Search for the cell housing the specified text and yield its (x, y) center coordinate. 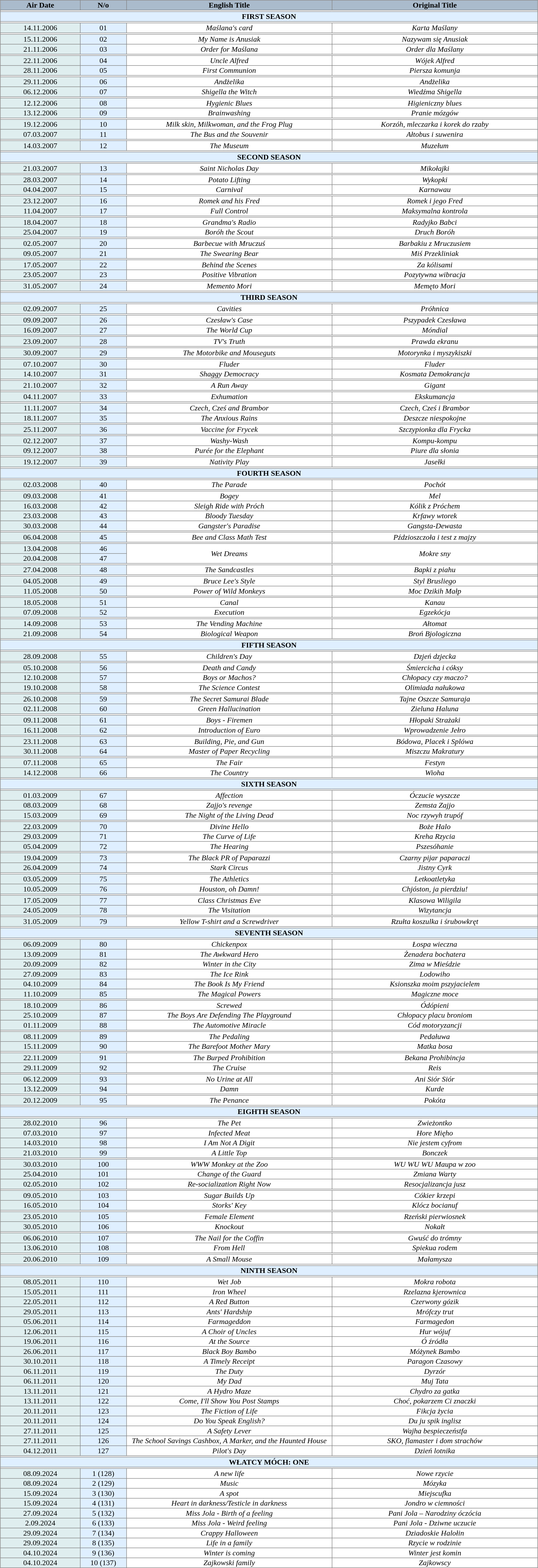
Cavities (229, 309)
96 (103, 1123)
Do You Speak English? (229, 1421)
11.05.2008 (40, 591)
Mrófczy trut (435, 1312)
A spot (229, 1493)
Moc Dzikih Małp (435, 591)
Yellow T-shirt and a Screwdriver (229, 922)
Za kólisami (435, 265)
Nie jestem cyfrom (435, 1143)
06.09.2009 (40, 944)
87 (103, 1015)
25.10.2009 (40, 1015)
Heart in darkness/Testicle in darkness (229, 1503)
80 (103, 944)
34 (103, 408)
The Pedaling (229, 1037)
29.05.2011 (40, 1312)
Knockout (229, 1227)
30.03.2010 (40, 1164)
Grandma's Radio (229, 222)
16.03.2008 (40, 506)
56 (103, 668)
The Science Contest (229, 688)
The Visitation (229, 910)
84 (103, 984)
27.09.2009 (40, 974)
Kompu-kompu (435, 441)
Próhnica (435, 309)
13.06.2010 (40, 1248)
72 (103, 846)
Miś Przekliniak (435, 253)
Mel (435, 496)
07 (103, 92)
The Boys Are Defending The Playground (229, 1015)
02.09.2007 (40, 309)
30.11.2008 (40, 752)
Change of the Guard (229, 1174)
26.04.2009 (40, 868)
Jondro w ciemności (435, 1503)
Come, I'll Show You Post Stamps (229, 1401)
Miss Jola - Weird feeling (229, 1523)
Bee and Class Math Test (229, 537)
09.03.2008 (40, 496)
18.10.2009 (40, 1005)
83 (103, 974)
08.11.2009 (40, 1037)
113 (103, 1312)
9 (136) (103, 1553)
11.10.2009 (40, 994)
23.03.2008 (40, 516)
2 (129) (103, 1484)
28 (103, 341)
Nazywam się Anusiak (435, 39)
12 (103, 146)
A Timely Receipt (229, 1362)
6 (133) (103, 1523)
121 (103, 1391)
22.05.2011 (40, 1302)
Prawda ekranu (435, 341)
Jistny Cyrk (435, 868)
THIRD SEASON (269, 298)
Boróh the Scout (229, 232)
20.06.2010 (40, 1259)
06.12.2006 (40, 92)
Boys - Firemen (229, 720)
Ó źródła (435, 1342)
63 (103, 741)
102 (103, 1184)
13.04.2008 (40, 549)
Air Date (40, 5)
14.12.2008 (40, 773)
01.11.2009 (40, 1025)
5 (132) (103, 1513)
Pszypadek Czesława (435, 320)
02.05.2007 (40, 244)
Miszczu Makratury (435, 752)
The Cruise (229, 1068)
09.11.2008 (40, 720)
19.06.2011 (40, 1342)
Uncle Alfred (229, 61)
11.04.2007 (40, 211)
08.03.2009 (40, 805)
29.11.2006 (40, 82)
Zajjo's revenge (229, 805)
A new life (229, 1473)
04.11.2007 (40, 397)
32 (103, 386)
The Pet (229, 1123)
Miss Jola - Birth of a feeling (229, 1513)
37 (103, 441)
Screwed (229, 1005)
8 (135) (103, 1543)
Brainwashing (229, 113)
Divine Hello (229, 827)
Bogey (229, 496)
119 (103, 1371)
104 (103, 1205)
Farmageddon (229, 1322)
Cód motoryzancji (435, 1025)
14.09.2008 (40, 624)
48 (103, 570)
86 (103, 1005)
08.05.2011 (40, 1282)
Chłopacy placu broniom (435, 1015)
09.12.2007 (40, 451)
01.03.2009 (40, 795)
Building, Pie, and Gun (229, 741)
Czarny pijar paparaczi (435, 858)
Dzjeń dzjecka (435, 656)
109 (103, 1259)
Barbakiu z Mruczusiem (435, 244)
110 (103, 1282)
61 (103, 720)
31.05.2009 (40, 922)
02.03.2008 (40, 485)
Potato Lifting (229, 180)
Mokre sny (435, 554)
07.03.2007 (40, 134)
Death and Candy (229, 668)
Houston, oh Damn! (229, 889)
92 (103, 1068)
Gwuść do trómny (435, 1238)
Execution (229, 613)
The Nail for the Coffin (229, 1238)
Śmiercicha i cóksy (435, 668)
29.03.2009 (40, 837)
116 (103, 1342)
Zmiana Warty (435, 1174)
04.04.2007 (40, 190)
Gangsta-Dewasta (435, 526)
Korzóh, mleczarka i korek do rzaby (435, 125)
Reis (435, 1068)
A Small Mouse (229, 1259)
Wizytancja (435, 910)
Black Boy Bambo (229, 1351)
Romek and his Fred (229, 201)
10 (103, 125)
Shaggy Democracy (229, 374)
57 (103, 678)
02.12.2007 (40, 441)
25.04.2007 (40, 232)
Zwieżontko (435, 1123)
23.12.2007 (40, 201)
A Little Top (229, 1153)
04.10.2009 (40, 984)
The Ice Rink (229, 974)
Life in a family (229, 1543)
59 (103, 699)
Nativity Play (229, 462)
Miejscufka (435, 1493)
126 (103, 1441)
The Automotive Miracle (229, 1025)
Krfawy wtorek (435, 516)
06.06.2010 (40, 1238)
39 (103, 462)
Farmagedon (435, 1322)
29.11.2009 (40, 1068)
SKO, flamaster i dom strachów (435, 1441)
The Book Is My Friend (229, 984)
08 (103, 103)
Chydro za gatka (435, 1391)
13.12.2006 (40, 113)
Infected Meat (229, 1133)
23.09.2007 (40, 341)
23.11.2008 (40, 741)
78 (103, 910)
Gigant (435, 386)
Jasełki (435, 462)
Letkoatletyka (435, 879)
The Museum (229, 146)
77 (103, 900)
Zajkowski family (229, 1563)
Muzełum (435, 146)
My Name is Anusiak (229, 39)
73 (103, 858)
Chłopacy czy maczo? (435, 678)
103 (103, 1195)
23 (103, 275)
Móndial (435, 330)
15 (103, 190)
Druch Boróh (435, 232)
36 (103, 429)
25.04.2010 (40, 1174)
19 (103, 232)
From Hell (229, 1248)
Broń Bjologiczna (435, 634)
21.11.2006 (40, 49)
16.11.2008 (40, 730)
The Bus and the Souvenir (229, 134)
Bekana Prohibincja (435, 1058)
Wioha (435, 773)
30 (103, 364)
21.03.2010 (40, 1153)
88 (103, 1025)
13.09.2009 (40, 954)
02.11.2008 (40, 709)
46 (103, 549)
120 (103, 1381)
Wiedźma Shigella (435, 92)
74 (103, 868)
The Parade (229, 485)
Pździoszczoła i test z majzy (435, 537)
31.05.2007 (40, 286)
Milk skin, Milkwoman, and the Frog Plug (229, 125)
Re-socialization Right Now (229, 1184)
Purée for the Elephant (229, 451)
06.04.2008 (40, 537)
Vaccine for Frycek (229, 429)
97 (103, 1133)
30.09.2007 (40, 353)
25.11.2007 (40, 429)
Ksionszka moim pszyjacielem (435, 984)
27.09.2024 (40, 1513)
05.04.2009 (40, 846)
122 (103, 1401)
27.04.2008 (40, 570)
Czech, Cześ and Brambor (229, 408)
17.05.2009 (40, 900)
16 (103, 201)
Winter in the City (229, 964)
The Penance (229, 1101)
54 (103, 634)
A Choir of Uncles (229, 1332)
24.05.2009 (40, 910)
28.02.2010 (40, 1123)
52 (103, 613)
A Run Away (229, 386)
Matka bosa (435, 1047)
FIRST SEASON (269, 17)
WWW Monkey at the Zoo (229, 1164)
Original Title (435, 5)
Mikołajki (435, 168)
Zima w Mieśdzie (435, 964)
66 (103, 773)
The Motorbike and Mouseguts (229, 353)
22.03.2009 (40, 827)
13 (103, 168)
10 (137) (103, 1563)
Mózyka (435, 1484)
Wajha bespieczeństfa (435, 1431)
15.11.2006 (40, 39)
09.09.2007 (40, 320)
23.05.2007 (40, 275)
Ałtobus i suwenira (435, 134)
Żenadera bochatera (435, 954)
14.10.2007 (40, 374)
Piure dla słonia (435, 451)
Ódópieni (435, 1005)
Sleigh Ride with Próch (229, 506)
Sugar Builds Up (229, 1195)
EIGHTH SEASON (269, 1112)
Wprowadzenie Jełro (435, 730)
Ekskumancja (435, 397)
30.10.2011 (40, 1362)
Pozytywna wibracja (435, 275)
01 (103, 28)
I Am Not A Digit (229, 1143)
69 (103, 815)
21.09.2008 (40, 634)
90 (103, 1047)
07.03.2010 (40, 1133)
Damn (229, 1089)
65 (103, 763)
Zieluna Haluna (435, 709)
Gangster's Paradise (229, 526)
The Curve of Life (229, 837)
Storks' Key (229, 1205)
N/o (103, 5)
Rzeński pierwiosnek (435, 1217)
91 (103, 1058)
Resocjalizancja jusz (435, 1184)
Children's Day (229, 656)
09.05.2010 (40, 1195)
Zajkowscy (435, 1563)
Zemsta Zajjo (435, 805)
The Awkward Hero (229, 954)
Rzelazna kjerownica (435, 1292)
Rzycie w rodzinie (435, 1543)
3 (130) (103, 1493)
Czech, Cześ i Brambor (435, 408)
The Vending Machine (229, 624)
76 (103, 889)
4 (131) (103, 1503)
68 (103, 805)
35 (103, 418)
Szczypionka dla Frycka (435, 429)
Festyn (435, 763)
Cókier krzepi (435, 1195)
SEVENTH SEASON (269, 933)
10.05.2009 (40, 889)
FOURTH SEASON (269, 473)
98 (103, 1143)
Romek i jego Fred (435, 201)
Styl Brusliego (435, 581)
1 (128) (103, 1473)
47 (103, 559)
124 (103, 1421)
Ants' Hardship (229, 1312)
Barbecue with Mruczuś (229, 244)
Wet Dreams (229, 554)
89 (103, 1037)
Hur wójuf (435, 1332)
Affection (229, 795)
Łospa wieczna (435, 944)
The World Cup (229, 330)
The Swearing Bear (229, 253)
The Fair (229, 763)
20.12.2009 (40, 1101)
Chickenpox (229, 944)
04 (103, 61)
Dzień lotnika (435, 1451)
Canal (229, 602)
Memento Mori (229, 286)
English Title (229, 5)
38 (103, 451)
7 (134) (103, 1533)
15.11.2009 (40, 1047)
20.09.2009 (40, 964)
60 (103, 709)
Hygienic Blues (229, 103)
04.12.2011 (40, 1451)
At the Source (229, 1342)
100 (103, 1164)
Biological Weapon (229, 634)
31 (103, 374)
Pilot's Day (229, 1451)
Shigella the Witch (229, 92)
43 (103, 516)
The Duty (229, 1371)
19.04.2009 (40, 858)
16.05.2010 (40, 1205)
28.11.2006 (40, 71)
Kurde (435, 1089)
23.05.2010 (40, 1217)
Pedałuwa (435, 1037)
111 (103, 1292)
A Red Button (229, 1302)
14.03.2007 (40, 146)
Czesław's Case (229, 320)
14.03.2010 (40, 1143)
21 (103, 253)
127 (103, 1451)
Order dla Maślany (435, 49)
My Dad (229, 1381)
41 (103, 496)
18.11.2007 (40, 418)
03.05.2009 (40, 879)
62 (103, 730)
Exhumation (229, 397)
Noc rzywyh trupóf (435, 815)
Master of Paper Recycling (229, 752)
26.06.2011 (40, 1351)
Introduction of Euro (229, 730)
11.11.2007 (40, 408)
WU WU WU Maupa w zoo (435, 1164)
51 (103, 602)
Mokra robota (435, 1282)
79 (103, 922)
First Communion (229, 71)
Spiekua rodem (435, 1248)
06.12.2009 (40, 1079)
Lodowiho (435, 974)
28.03.2007 (40, 180)
Nowe rzycie (435, 1473)
Dyrzór (435, 1371)
Karta Maślany (435, 28)
FIFTH SEASON (269, 645)
18.04.2007 (40, 222)
05.06.2011 (40, 1322)
71 (103, 837)
19.12.2007 (40, 462)
Klócz bocianuf (435, 1205)
Óczucie wyszcze (435, 795)
15.05.2011 (40, 1292)
81 (103, 954)
58 (103, 688)
05 (103, 71)
The Anxious Rains (229, 418)
93 (103, 1079)
Winter is coming (229, 1553)
The Magical Powers (229, 994)
Muj Tata (435, 1381)
Class Christmas Eve (229, 900)
SECOND SEASON (269, 157)
67 (103, 795)
Washy-Wash (229, 441)
Du ju spik inglisz (435, 1421)
13.12.2009 (40, 1089)
Green Hallucination (229, 709)
125 (103, 1431)
The Fiction of Life (229, 1411)
Bódowa, Placek i Splówa (435, 741)
21.10.2007 (40, 386)
Bapki z piahu (435, 570)
26.10.2008 (40, 699)
SIXTH SEASON (269, 784)
Choć, pokarzem Ci znaczki (435, 1401)
Małamysza (435, 1259)
Deszcze niespokojne (435, 418)
Maksymalna kontrola (435, 211)
Kreha Rzycia (435, 837)
49 (103, 581)
07.11.2008 (40, 763)
27 (103, 330)
Boże Halo (435, 827)
44 (103, 526)
26 (103, 320)
15.03.2009 (40, 815)
Female Element (229, 1217)
Klasowa Wiligila (435, 900)
33 (103, 397)
16.09.2007 (40, 330)
03 (103, 49)
30.03.2008 (40, 526)
Saint Nicholas Day (229, 168)
05.10.2008 (40, 668)
Carnival (229, 190)
Stark Circus (229, 868)
Pokóta (435, 1101)
64 (103, 752)
50 (103, 591)
Bonczek (435, 1153)
40 (103, 485)
14 (103, 180)
The Secret Samurai Blade (229, 699)
101 (103, 1174)
The School Savings Cashbox, A Marker, and the Haunted House (229, 1441)
The Country (229, 773)
04.05.2008 (40, 581)
Order for Maślana (229, 49)
07.09.2008 (40, 613)
Pochót (435, 485)
108 (103, 1248)
85 (103, 994)
TV's Truth (229, 341)
22.11.2009 (40, 1058)
14.11.2006 (40, 28)
55 (103, 656)
Olimiada nałukowa (435, 688)
The Hearing (229, 846)
99 (103, 1153)
21.03.2007 (40, 168)
The Burped Prohibition (229, 1058)
95 (103, 1101)
Hłopaki Strażaki (435, 720)
Pranie mózgów (435, 113)
Ani Siór Siór (435, 1079)
Positive Vibration (229, 275)
20 (103, 244)
Tajne Oszcze Samuraja (435, 699)
28.09.2008 (40, 656)
Wykopki (435, 180)
Pszesóhanie (435, 846)
Music (229, 1484)
Full Control (229, 211)
30.05.2010 (40, 1227)
Memęto Mori (435, 286)
Wet Job (229, 1282)
Higieniczny blues (435, 103)
Bloody Tuesday (229, 516)
2.09.2024 (40, 1523)
45 (103, 537)
Boys or Machos? (229, 678)
12.06.2011 (40, 1332)
Pani Jola – Narodziny óczócia (435, 1513)
82 (103, 964)
09.05.2007 (40, 253)
02.05.2010 (40, 1184)
The Barefoot Mother Mary (229, 1047)
Egzekócja (435, 613)
22 (103, 265)
A Hydro Maze (229, 1391)
Power of Wild Monkeys (229, 591)
Karnawau (435, 190)
106 (103, 1227)
Kólik z Próchem (435, 506)
Behind the Scenes (229, 265)
Wójek Alfred (435, 61)
70 (103, 827)
19.10.2008 (40, 688)
19.12.2006 (40, 125)
118 (103, 1362)
Pani Jola - Dziwne uczucie (435, 1523)
The Black PR of Paparazzi (229, 858)
02 (103, 39)
The Sandcastles (229, 570)
Paragon Czasowy (435, 1362)
115 (103, 1332)
06 (103, 82)
42 (103, 506)
24 (103, 286)
107 (103, 1238)
Ałtomat (435, 624)
53 (103, 624)
A Safety Lever (229, 1431)
Crappy Halloween (229, 1533)
Kosmata Demokrancja (435, 374)
The Night of the Living Dead (229, 815)
Rzułta koszulka i śrubowkręt (435, 922)
Magiczne moce (435, 994)
Bruce Lee's Style (229, 581)
NINTH SEASON (269, 1271)
Piersza komunja (435, 71)
Czerwony gózik (435, 1302)
18 (103, 222)
Kanau (435, 602)
Maślana's card (229, 28)
Fikcja życia (435, 1411)
WŁATCY MÓCH: ONE (269, 1462)
Iron Wheel (229, 1292)
Motorynka i myszykiszki (435, 353)
75 (103, 879)
11 (103, 134)
07.10.2007 (40, 364)
12.10.2008 (40, 678)
Radyjko Babci (435, 222)
No Urine at All (229, 1079)
25 (103, 309)
Móżynek Bambo (435, 1351)
22.11.2006 (40, 61)
Chjóston, ja pierdziu! (435, 889)
105 (103, 1217)
Hore Mięho (435, 1133)
17 (103, 211)
Nokałt (435, 1227)
114 (103, 1322)
18.05.2008 (40, 602)
09 (103, 113)
29 (103, 353)
112 (103, 1302)
Dziadoskie Halołin (435, 1533)
Winter jest komin (435, 1553)
20.04.2008 (40, 559)
117 (103, 1351)
123 (103, 1411)
17.05.2007 (40, 265)
94 (103, 1089)
12.12.2006 (40, 103)
The Athletics (229, 879)
